Identify which cell holds the provided text, then report its [x, y] central coordinate. 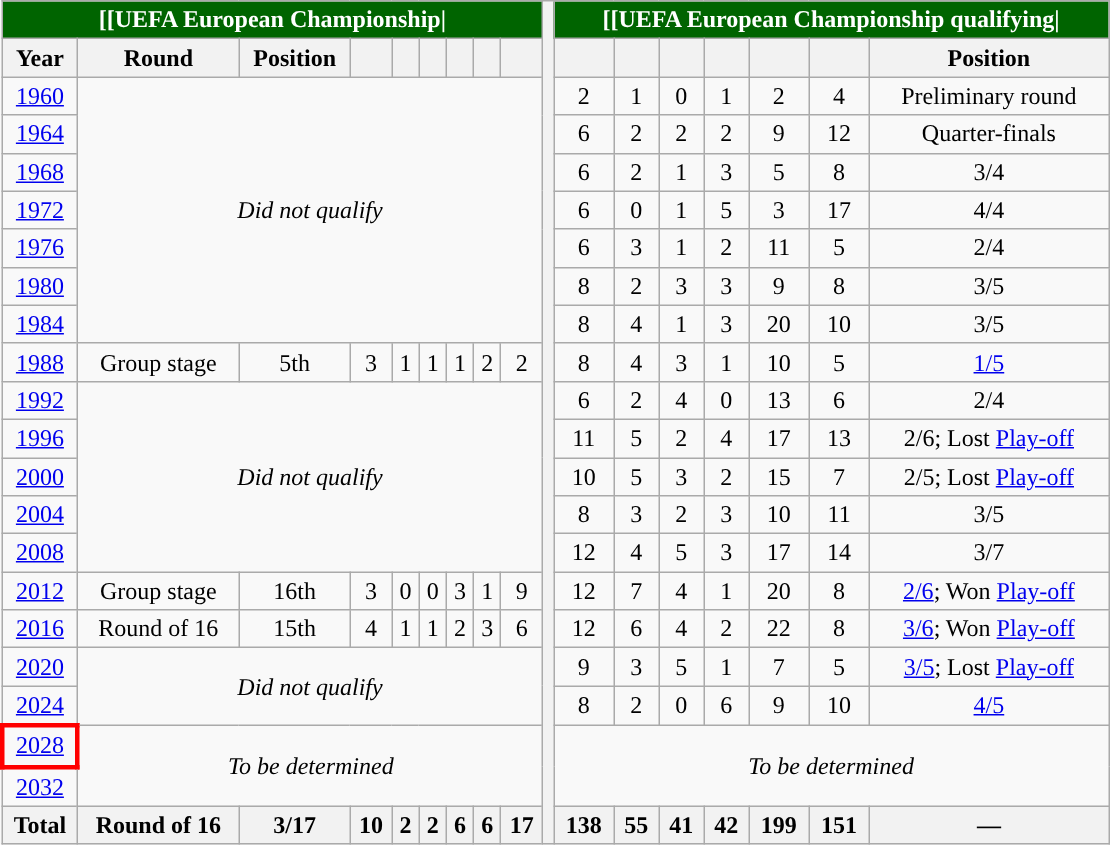
5th [294, 362]
— [988, 825]
1992 [40, 400]
1960 [40, 96]
Total [40, 825]
Preliminary round [988, 96]
199 [779, 825]
2024 [40, 706]
3/6; Won Play-off [988, 629]
3/7 [988, 553]
2028 [40, 746]
1976 [40, 248]
Year [40, 58]
2008 [40, 553]
1988 [40, 362]
15th [294, 629]
41 [682, 825]
15 [779, 477]
42 [726, 825]
22 [779, 629]
1984 [40, 324]
2020 [40, 667]
Round [159, 58]
2/5; Lost Play-off [988, 477]
3/4 [988, 172]
4/5 [988, 706]
2000 [40, 477]
1980 [40, 286]
1996 [40, 438]
3/17 [294, 825]
Quarter-finals [988, 134]
2004 [40, 515]
138 [584, 825]
2016 [40, 629]
2/6; Won Play-off [988, 591]
1972 [40, 210]
1964 [40, 134]
55 [636, 825]
2/6; Lost Play-off [988, 438]
1968 [40, 172]
151 [839, 825]
2032 [40, 786]
[[UEFA European Championship qualifying| [832, 20]
16th [294, 591]
4/4 [988, 210]
3/5; Lost Play-off [988, 667]
1/5 [988, 362]
2012 [40, 591]
14 [839, 553]
[[UEFA European Championship| [272, 20]
